Provide the [X, Y] coordinate of the cell's center where the given text is located.  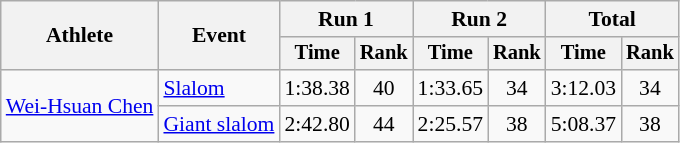
Run 2 [480, 19]
2:42.80 [316, 124]
2:25.57 [450, 124]
1:38.38 [316, 88]
Run 1 [346, 19]
Total [612, 19]
Giant slalom [218, 124]
5:08.37 [584, 124]
44 [384, 124]
3:12.03 [584, 88]
Event [218, 36]
Athlete [80, 36]
Wei-Hsuan Chen [80, 106]
40 [384, 88]
1:33.65 [450, 88]
Slalom [218, 88]
